Detect which cell encompasses the target text, then output its (X, Y) center coordinate. 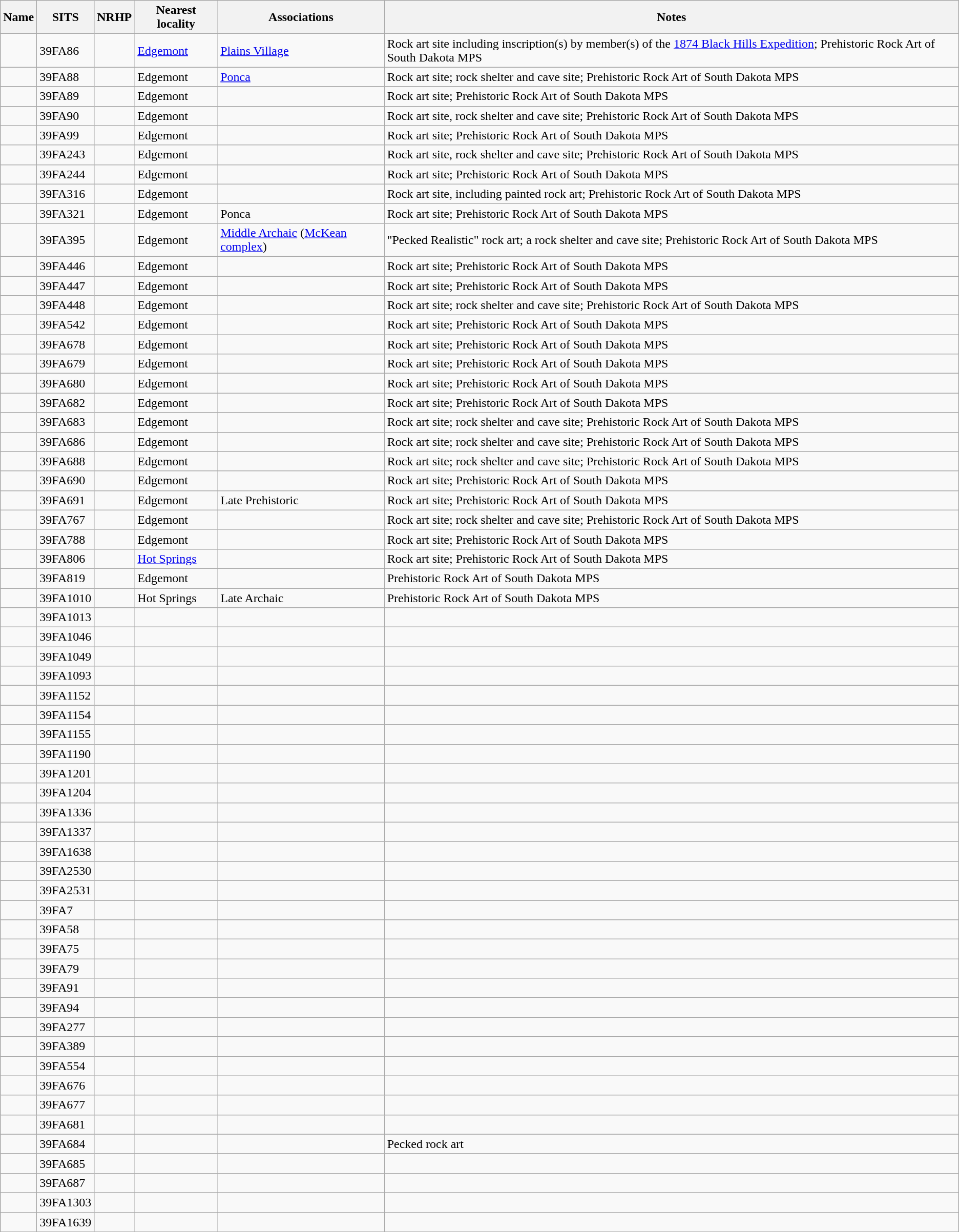
Rock art site, including painted rock art; Prehistoric Rock Art of South Dakota MPS (671, 194)
Late Archaic (301, 598)
39FA1190 (66, 754)
39FA1152 (66, 695)
39FA681 (66, 1124)
39FA90 (66, 116)
SITS (66, 17)
39FA1010 (66, 598)
39FA1204 (66, 793)
39FA321 (66, 213)
39FA1155 (66, 734)
39FA79 (66, 969)
39FA685 (66, 1163)
39FA244 (66, 174)
Pecked rock art (671, 1144)
39FA94 (66, 1008)
39FA86 (66, 50)
39FA1013 (66, 618)
39FA1337 (66, 832)
39FA1093 (66, 676)
39FA91 (66, 988)
39FA1049 (66, 656)
39FA88 (66, 77)
Middle Archaic (McKean complex) (301, 240)
Late Prehistoric (301, 500)
39FA819 (66, 578)
39FA680 (66, 383)
Nearest locality (176, 17)
39FA554 (66, 1066)
Rock art site including inscription(s) by member(s) of the 1874 Black Hills Expedition; Prehistoric Rock Art of South Dakota MPS (671, 50)
NRHP (115, 17)
39FA2531 (66, 890)
39FA691 (66, 500)
39FA686 (66, 442)
39FA688 (66, 461)
39FA1046 (66, 637)
39FA1303 (66, 1202)
39FA447 (66, 285)
39FA678 (66, 344)
39FA683 (66, 422)
39FA684 (66, 1144)
39FA7 (66, 910)
39FA687 (66, 1183)
39FA316 (66, 194)
39FA58 (66, 930)
39FA89 (66, 96)
Notes (671, 17)
Plains Village (301, 50)
39FA389 (66, 1046)
39FA277 (66, 1027)
Name (18, 17)
39FA682 (66, 403)
39FA243 (66, 155)
39FA99 (66, 135)
39FA542 (66, 325)
39FA1639 (66, 1222)
39FA676 (66, 1085)
39FA1336 (66, 812)
39FA2530 (66, 871)
39FA677 (66, 1105)
39FA446 (66, 266)
"Pecked Realistic" rock art; a rock shelter and cave site; Prehistoric Rock Art of South Dakota MPS (671, 240)
39FA679 (66, 364)
39FA75 (66, 949)
39FA1638 (66, 851)
39FA806 (66, 559)
Associations (301, 17)
39FA690 (66, 481)
39FA788 (66, 539)
39FA448 (66, 305)
39FA1201 (66, 773)
39FA395 (66, 240)
39FA1154 (66, 715)
39FA767 (66, 520)
